Capture the cell that displays the provided text and extract its (X, Y) central coordinate. 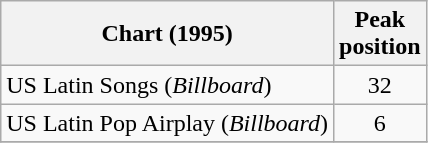
US Latin Pop Airplay (Billboard) (168, 123)
6 (380, 123)
Chart (1995) (168, 34)
32 (380, 85)
US Latin Songs (Billboard) (168, 85)
Peakposition (380, 34)
